Locate the cell with the specified text and output its [X, Y] center coordinate. 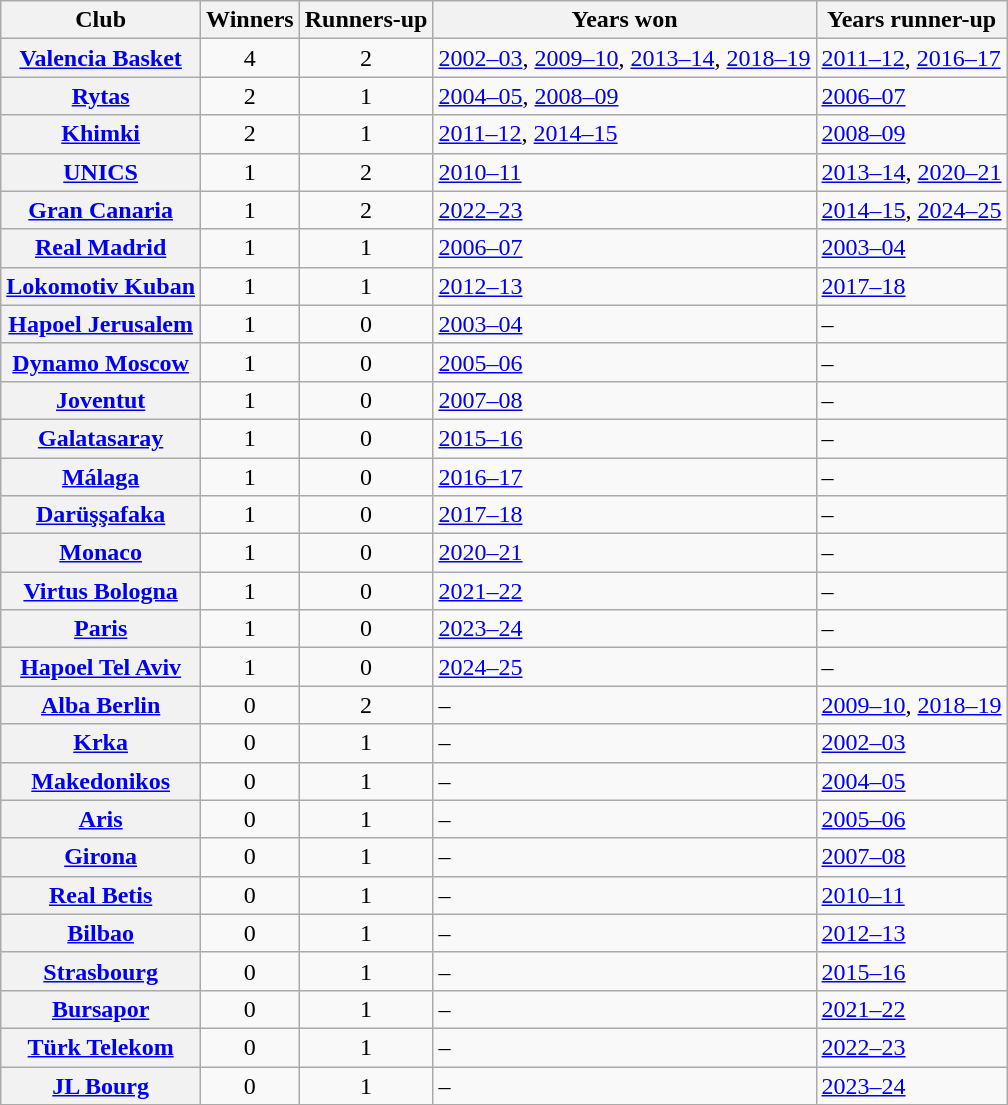
Real Madrid [101, 248]
2024–25 [624, 667]
Galatasaray [101, 438]
2002–03, 2009–10, 2013–14, 2018–19 [624, 58]
2004–05 [912, 781]
Aris [101, 819]
4 [250, 58]
Runners-up [366, 20]
Krka [101, 743]
Bilbao [101, 933]
2014–15, 2024–25 [912, 210]
Darüşşafaka [101, 515]
2020–21 [624, 553]
Hapoel Jerusalem [101, 324]
Virtus Bologna [101, 591]
2002–03 [912, 743]
Hapoel Tel Aviv [101, 667]
Khimki [101, 134]
JL Bourg [101, 1085]
Rytas [101, 96]
2016–17 [624, 477]
2013–14, 2020–21 [912, 172]
Türk Telekom [101, 1047]
Paris [101, 629]
Club [101, 20]
2009–10, 2018–19 [912, 705]
2011–12, 2016–17 [912, 58]
Málaga [101, 477]
Joventut [101, 400]
Real Betis [101, 895]
Girona [101, 857]
Bursapor [101, 1009]
Alba Berlin [101, 705]
Lokomotiv Kuban [101, 286]
Years won [624, 20]
2004–05, 2008–09 [624, 96]
Years runner-up [912, 20]
Gran Canaria [101, 210]
Dynamo Moscow [101, 362]
Makedonikos [101, 781]
Winners [250, 20]
Valencia Basket [101, 58]
Strasbourg [101, 971]
Monaco [101, 553]
2008–09 [912, 134]
UNICS [101, 172]
2011–12, 2014–15 [624, 134]
